Output the [X, Y] coordinate of the center of the cell containing the given text.  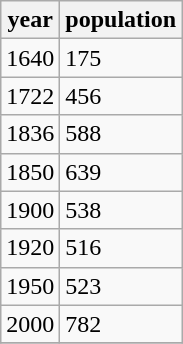
2000 [30, 324]
1900 [30, 210]
1920 [30, 248]
1640 [30, 58]
588 [121, 134]
456 [121, 96]
516 [121, 248]
1836 [30, 134]
population [121, 20]
639 [121, 172]
1950 [30, 286]
1722 [30, 96]
782 [121, 324]
175 [121, 58]
538 [121, 210]
523 [121, 286]
year [30, 20]
1850 [30, 172]
